Output the (X, Y) coordinate of the center of the cell containing the given text.  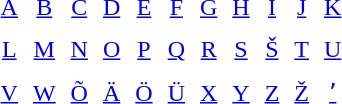
Š (272, 50)
Q (176, 50)
R (208, 50)
M (44, 50)
N (80, 50)
S (240, 50)
O (112, 50)
P (144, 50)
T (302, 50)
